Scan for the cell matching the given text and deliver its [X, Y] coordinate at center. 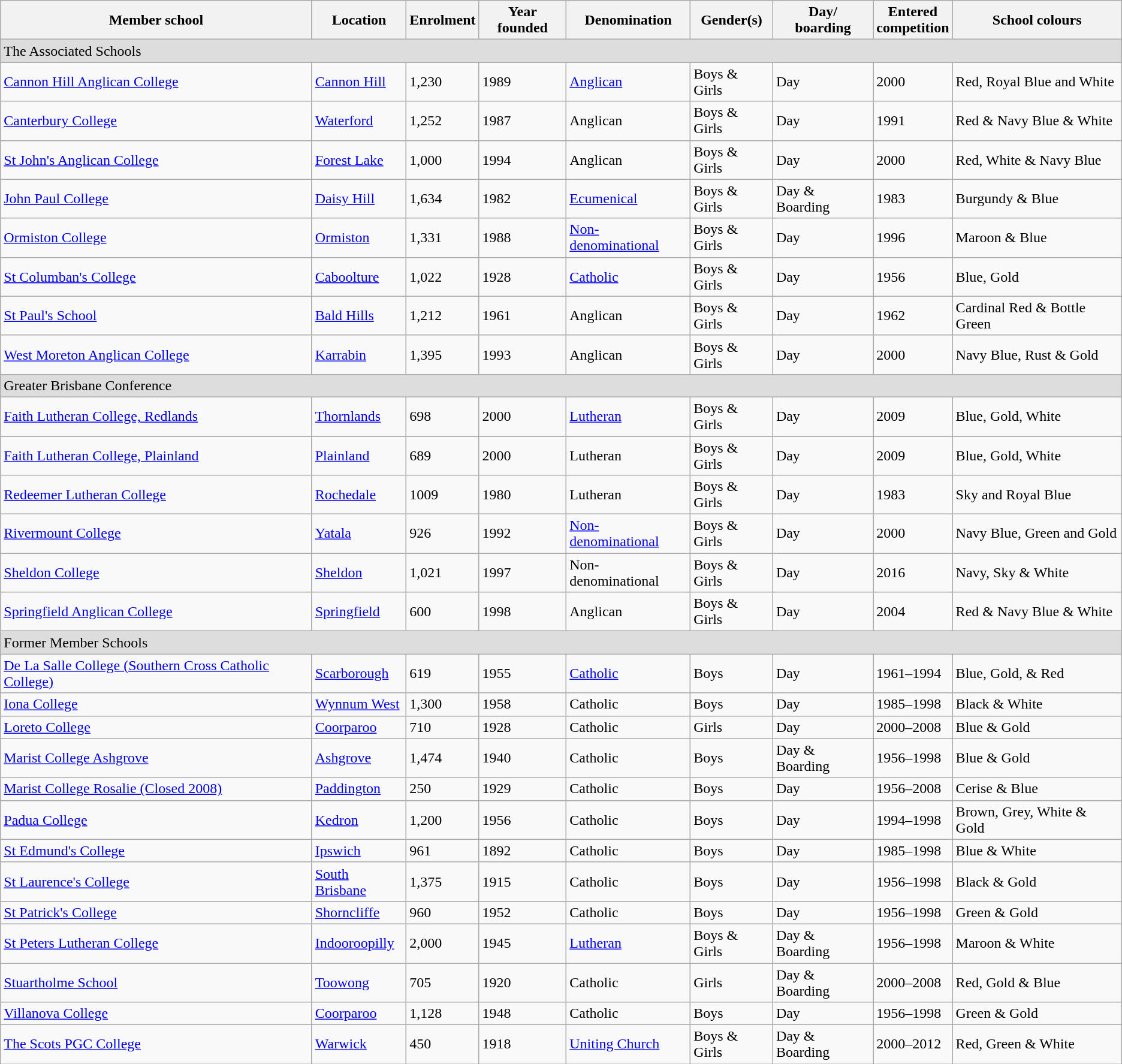
Redeemer Lutheran College [156, 495]
De La Salle College (Southern Cross Catholic College) [156, 674]
Black & White [1037, 704]
961 [442, 851]
1,230 [442, 82]
1992 [523, 533]
Springfield [359, 611]
1929 [523, 789]
St John's Anglican College [156, 159]
1,375 [442, 881]
Waterford [359, 121]
Stuartholme School [156, 982]
Enteredcompetition [913, 20]
Sky and Royal Blue [1037, 495]
Rivermount College [156, 533]
Navy, Sky & White [1037, 573]
Former Member Schools [561, 643]
Marist College Ashgrove [156, 758]
Black & Gold [1037, 881]
Canterbury College [156, 121]
1,000 [442, 159]
1,212 [442, 315]
Scarborough [359, 674]
Member school [156, 20]
1997 [523, 573]
Blue & White [1037, 851]
The Scots PGC College [156, 1044]
St Paul's School [156, 315]
Rochedale [359, 495]
Caboolture [359, 277]
1,395 [442, 355]
1961 [523, 315]
1,021 [442, 573]
Kedron [359, 820]
Greater Brisbane Conference [561, 385]
Daisy Hill [359, 199]
2,000 [442, 944]
Paddington [359, 789]
Cannon Hill Anglican College [156, 82]
2004 [913, 611]
1955 [523, 674]
1948 [523, 1014]
St Patrick's College [156, 912]
Location [359, 20]
St Peters Lutheran College [156, 944]
Blue, Gold, & Red [1037, 674]
Shorncliffe [359, 912]
Faith Lutheran College, Plainland [156, 456]
St Columban's College [156, 277]
1994–1998 [913, 820]
926 [442, 533]
1,300 [442, 704]
1918 [523, 1044]
1989 [523, 82]
960 [442, 912]
2000–2012 [913, 1044]
1915 [523, 881]
Navy Blue, Green and Gold [1037, 533]
1982 [523, 199]
Bald Hills [359, 315]
600 [442, 611]
1993 [523, 355]
1988 [523, 237]
Plainland [359, 456]
Faith Lutheran College, Redlands [156, 416]
Forest Lake [359, 159]
Toowong [359, 982]
619 [442, 674]
Cerise & Blue [1037, 789]
1,252 [442, 121]
1998 [523, 611]
Gender(s) [732, 20]
Loreto College [156, 727]
Padua College [156, 820]
1952 [523, 912]
St Edmund's College [156, 851]
1892 [523, 851]
Burgundy & Blue [1037, 199]
1940 [523, 758]
Ashgrove [359, 758]
1945 [523, 944]
Marist College Rosalie (Closed 2008) [156, 789]
2016 [913, 573]
1,128 [442, 1014]
Maroon & Blue [1037, 237]
1980 [523, 495]
West Moreton Anglican College [156, 355]
Ormiston College [156, 237]
Ipswich [359, 851]
Enrolment [442, 20]
1994 [523, 159]
Brown, Grey, White & Gold [1037, 820]
1996 [913, 237]
Iona College [156, 704]
Navy Blue, Rust & Gold [1037, 355]
450 [442, 1044]
Cannon Hill [359, 82]
Red, Green & White [1037, 1044]
Red, Royal Blue and White [1037, 82]
The Associated Schools [561, 51]
Uniting Church [628, 1044]
Ormiston [359, 237]
689 [442, 456]
1991 [913, 121]
Sheldon College [156, 573]
Thornlands [359, 416]
Year founded [523, 20]
Ecumenical [628, 199]
1958 [523, 704]
1,331 [442, 237]
1,634 [442, 199]
1,200 [442, 820]
710 [442, 727]
School colours [1037, 20]
Springfield Anglican College [156, 611]
Indooroopilly [359, 944]
705 [442, 982]
Sheldon [359, 573]
250 [442, 789]
1987 [523, 121]
Yatala [359, 533]
Warwick [359, 1044]
Maroon & White [1037, 944]
1,474 [442, 758]
1009 [442, 495]
Villanova College [156, 1014]
Karrabin [359, 355]
1956–2008 [913, 789]
698 [442, 416]
1,022 [442, 277]
Day/boarding [822, 20]
Blue, Gold [1037, 277]
Cardinal Red & Bottle Green [1037, 315]
Red, Gold & Blue [1037, 982]
1962 [913, 315]
Wynnum West [359, 704]
Red, White & Navy Blue [1037, 159]
Denomination [628, 20]
John Paul College [156, 199]
1961–1994 [913, 674]
1920 [523, 982]
South Brisbane [359, 881]
St Laurence's College [156, 881]
